Determine the (X, Y) coordinate at the center of the cell enclosing the given text.  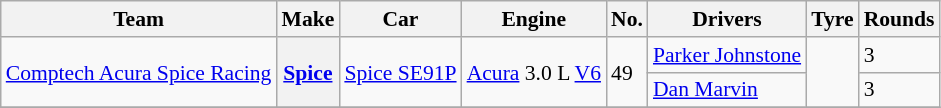
Engine (534, 19)
49 (627, 72)
Drivers (727, 19)
Spice SE91P (400, 72)
Car (400, 19)
Acura 3.0 L V6 (534, 72)
Spice (308, 72)
No. (627, 19)
Make (308, 19)
Dan Marvin (727, 90)
Parker Johnstone (727, 55)
Team (139, 19)
Tyre (832, 19)
Comptech Acura Spice Racing (139, 72)
Rounds (900, 19)
